Detect which cell encompasses the target text, then output its (x, y) center coordinate. 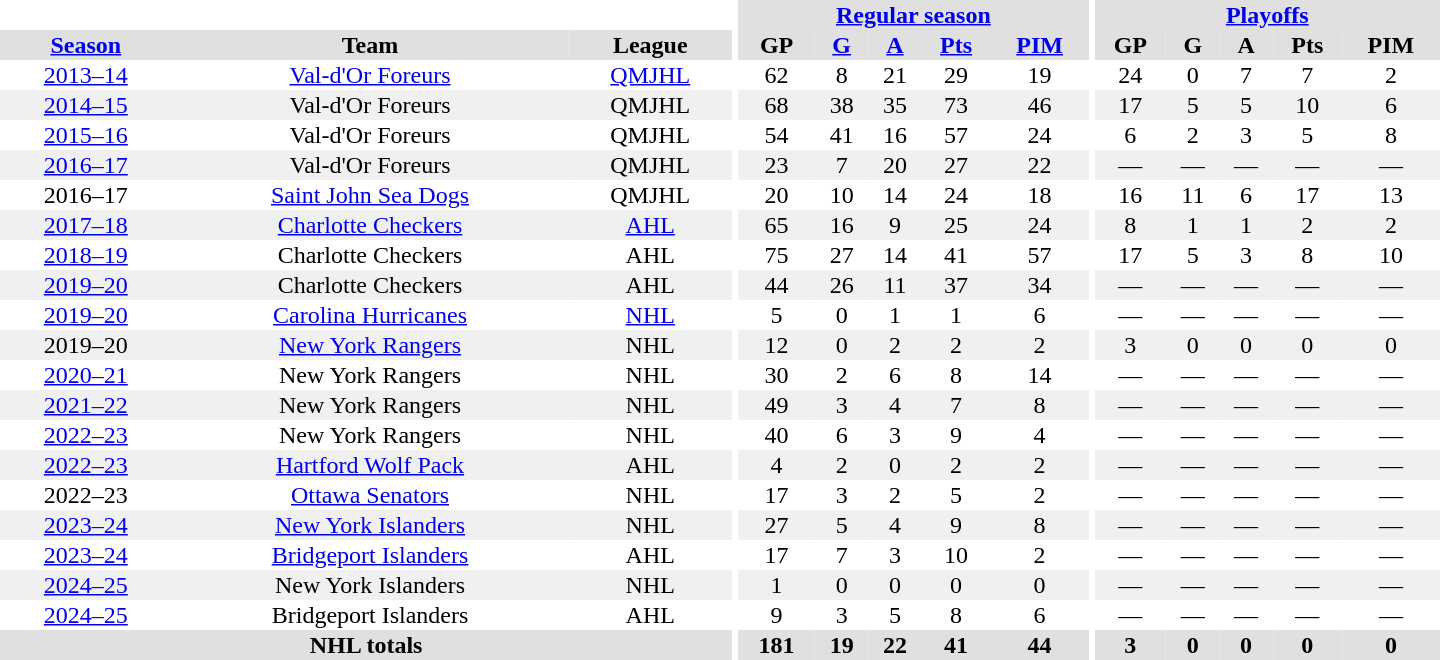
75 (776, 255)
26 (842, 285)
NHL totals (366, 645)
Ottawa Senators (370, 495)
Carolina Hurricanes (370, 315)
34 (1040, 285)
Regular season (914, 15)
62 (776, 75)
12 (776, 345)
2014–15 (86, 105)
29 (956, 75)
2018–19 (86, 255)
23 (776, 165)
Season (86, 45)
2021–22 (86, 405)
181 (776, 645)
35 (894, 105)
League (650, 45)
30 (776, 375)
2015–16 (86, 135)
68 (776, 105)
38 (842, 105)
25 (956, 225)
2013–14 (86, 75)
Team (370, 45)
Hartford Wolf Pack (370, 465)
40 (776, 435)
13 (1391, 195)
54 (776, 135)
37 (956, 285)
2017–18 (86, 225)
73 (956, 105)
65 (776, 225)
49 (776, 405)
Playoffs (1268, 15)
46 (1040, 105)
18 (1040, 195)
21 (894, 75)
2020–21 (86, 375)
Saint John Sea Dogs (370, 195)
